Return the [X, Y] coordinate for the center point of the cell that contains the specified text.  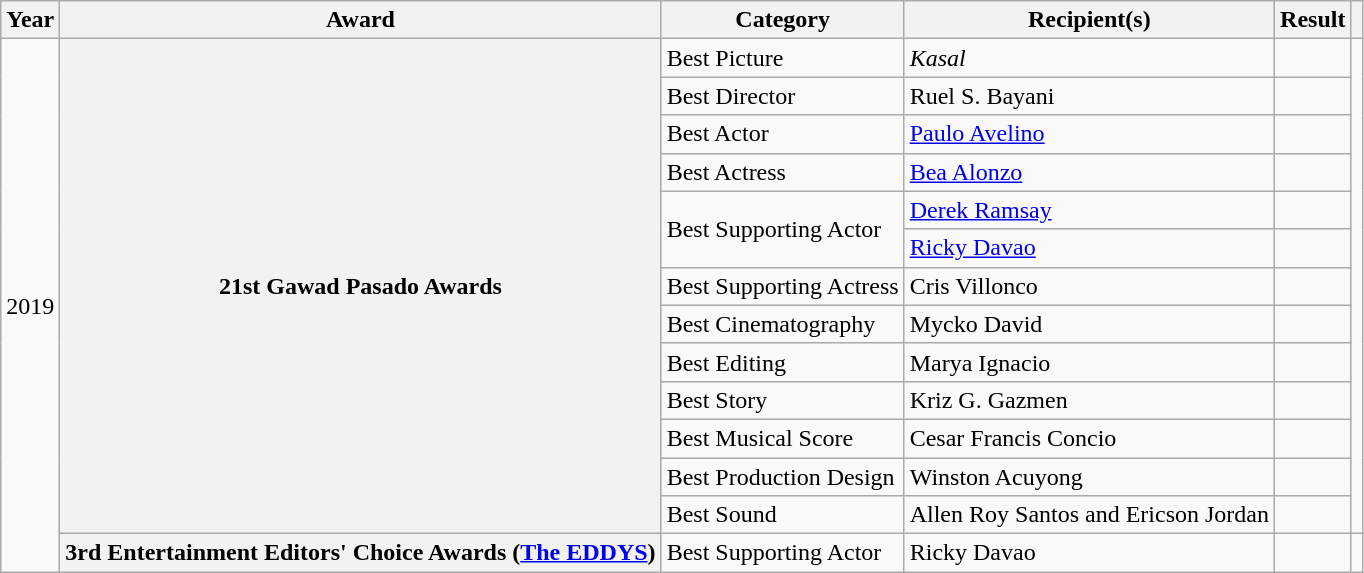
Best Musical Score [782, 438]
3rd Entertainment Editors' Choice Awards (The EDDYS) [360, 553]
Category [782, 20]
Best Actress [782, 172]
Best Supporting Actress [782, 286]
Mycko David [1089, 324]
Allen Roy Santos and Ericson Jordan [1089, 515]
Recipient(s) [1089, 20]
Year [30, 20]
Cris Villonco [1089, 286]
Cesar Francis Concio [1089, 438]
2019 [30, 306]
Paulo Avelino [1089, 134]
Ruel S. Bayani [1089, 96]
21st Gawad Pasado Awards [360, 286]
Derek Ramsay [1089, 210]
Best Story [782, 400]
Best Actor [782, 134]
Best Cinematography [782, 324]
Best Director [782, 96]
Winston Acuyong [1089, 477]
Bea Alonzo [1089, 172]
Marya Ignacio [1089, 362]
Award [360, 20]
Result [1313, 20]
Kriz G. Gazmen [1089, 400]
Best Sound [782, 515]
Best Picture [782, 58]
Best Editing [782, 362]
Kasal [1089, 58]
Best Production Design [782, 477]
